Scan for the cell matching the given text and deliver its [x, y] coordinate at center. 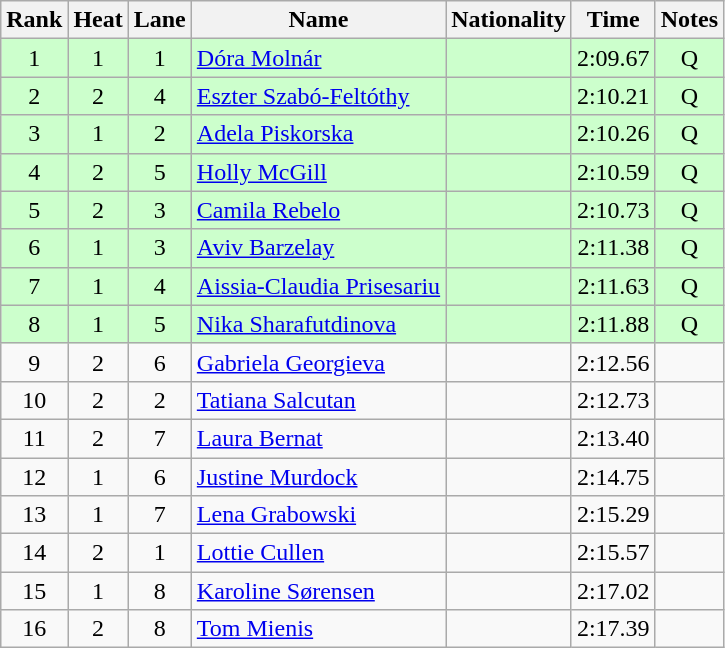
Eszter Szabó-Feltóthy [318, 96]
9 [34, 362]
Lane [160, 20]
Holly McGill [318, 172]
Karoline Sørensen [318, 591]
Notes [689, 20]
Justine Murdock [318, 477]
2:14.75 [613, 477]
13 [34, 515]
2:10.59 [613, 172]
Tom Mienis [318, 629]
10 [34, 400]
Dóra Molnár [318, 58]
2:12.73 [613, 400]
Camila Rebelo [318, 210]
2:15.57 [613, 553]
Nationality [509, 20]
12 [34, 477]
16 [34, 629]
Tatiana Salcutan [318, 400]
2:13.40 [613, 438]
Nika Sharafutdinova [318, 324]
Name [318, 20]
2:11.63 [613, 286]
Time [613, 20]
2:15.29 [613, 515]
2:11.88 [613, 324]
2:09.67 [613, 58]
2:17.39 [613, 629]
Aviv Barzelay [318, 248]
Lottie Cullen [318, 553]
2:10.26 [613, 134]
15 [34, 591]
Laura Bernat [318, 438]
Heat [98, 20]
2:17.02 [613, 591]
Gabriela Georgieva [318, 362]
2:10.21 [613, 96]
Rank [34, 20]
2:10.73 [613, 210]
Adela Piskorska [318, 134]
Aissia-Claudia Prisesariu [318, 286]
11 [34, 438]
Lena Grabowski [318, 515]
2:12.56 [613, 362]
14 [34, 553]
2:11.38 [613, 248]
